Provide the [X, Y] coordinate of the cell's center where the given text is located.  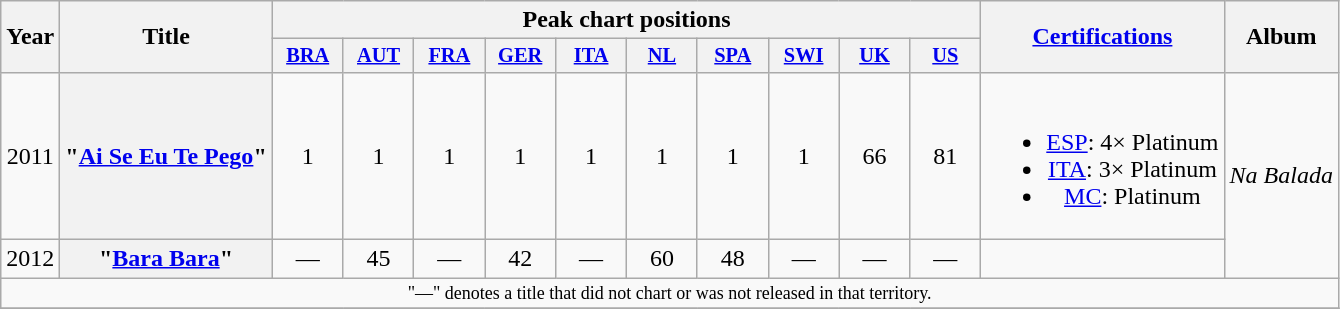
Title [166, 37]
Certifications [1102, 37]
GER [520, 56]
US [946, 56]
"—" denotes a title that did not chart or was not released in that territory. [670, 294]
NL [662, 56]
UK [874, 56]
Peak chart positions [626, 20]
ESP: 4× PlatinumITA: 3× PlatinumMC: Platinum [1102, 156]
2011 [30, 156]
SPA [732, 56]
Year [30, 37]
2012 [30, 259]
ITA [592, 56]
45 [378, 259]
SWI [804, 56]
"Bara Bara" [166, 259]
42 [520, 259]
Na Balada [1281, 174]
"Ai Se Eu Te Pego" [166, 156]
BRA [308, 56]
AUT [378, 56]
48 [732, 259]
81 [946, 156]
FRA [450, 56]
Album [1281, 37]
60 [662, 259]
66 [874, 156]
